Search for the cell housing the specified text and yield its (x, y) center coordinate. 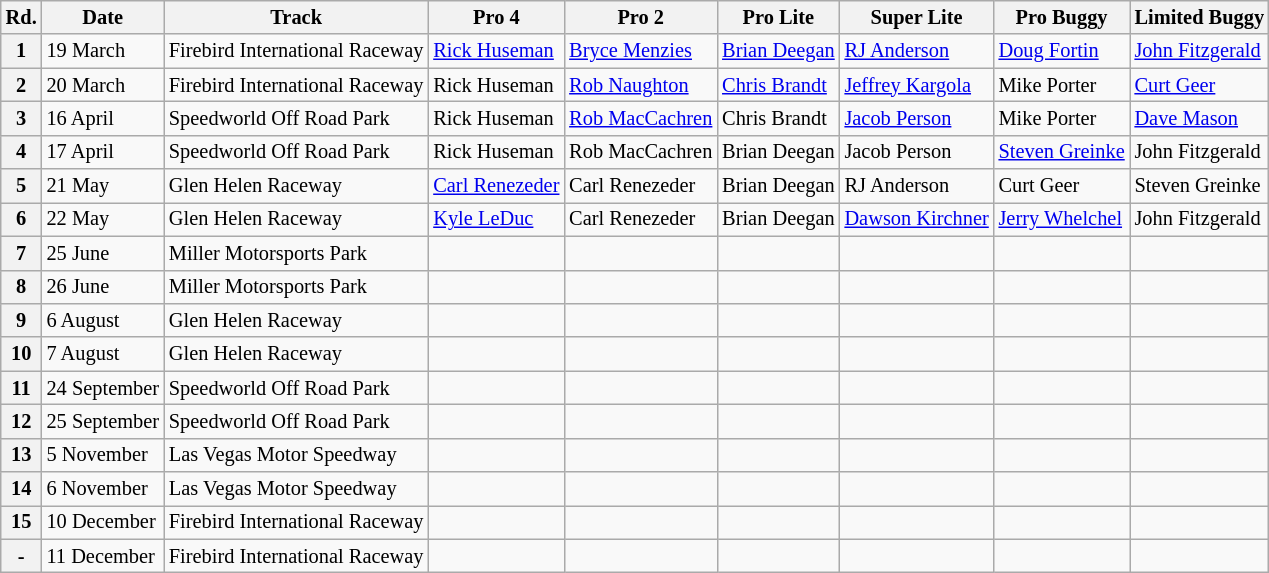
21 May (103, 186)
6 (22, 219)
25 September (103, 421)
Dave Mason (1200, 118)
22 May (103, 219)
16 April (103, 118)
Kyle LeDuc (496, 219)
6 November (103, 489)
25 June (103, 253)
14 (22, 489)
1 (22, 51)
Super Lite (917, 17)
17 April (103, 152)
Rob Naughton (640, 85)
Doug Fortin (1062, 51)
Limited Buggy (1200, 17)
24 September (103, 388)
10 December (103, 522)
8 (22, 287)
Pro 4 (496, 17)
9 (22, 320)
19 March (103, 51)
Rd. (22, 17)
5 (22, 186)
26 June (103, 287)
2 (22, 85)
10 (22, 354)
Pro Buggy (1062, 17)
6 August (103, 320)
Pro 2 (640, 17)
Date (103, 17)
4 (22, 152)
7 (22, 253)
11 (22, 388)
3 (22, 118)
Jeffrey Kargola (917, 85)
- (22, 556)
20 March (103, 85)
7 August (103, 354)
Dawson Kirchner (917, 219)
Bryce Menzies (640, 51)
15 (22, 522)
11 December (103, 556)
Track (296, 17)
Pro Lite (778, 17)
12 (22, 421)
5 November (103, 455)
Jerry Whelchel (1062, 219)
13 (22, 455)
